From the cell containing the given text, extract its center point as (x, y) coordinate. 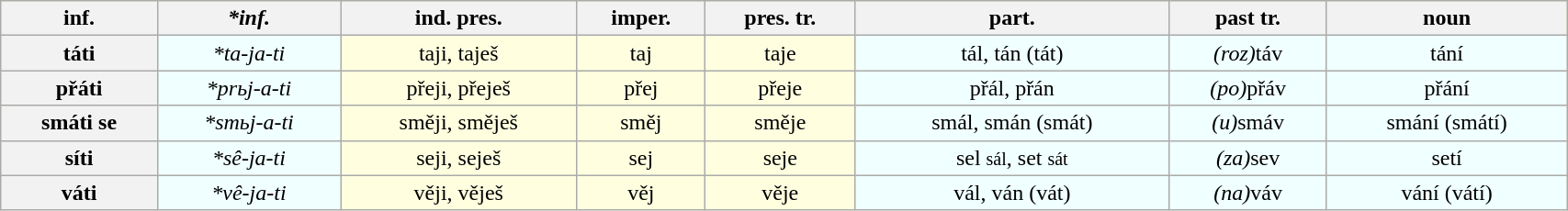
síti (79, 158)
smání (smátí) (1446, 123)
seje (781, 158)
táti (79, 53)
směje (781, 123)
věji, věješ (459, 193)
(po)přáv (1248, 88)
imper. (641, 18)
(za)sev (1248, 158)
věje (781, 193)
*prьj-a-ti (248, 88)
(u)smáv (1248, 123)
přej (641, 88)
směj (641, 123)
sej (641, 158)
ind. pres. (459, 18)
(na)váv (1248, 193)
pres. tr. (781, 18)
past tr. (1248, 18)
taji, taješ (459, 53)
noun (1446, 18)
*inf. (248, 18)
smál, smán (smát) (1012, 123)
smáti se (79, 123)
*vê-ja-ti (248, 193)
taj (641, 53)
*ta-ja-ti (248, 53)
setí (1446, 158)
přeji, přeješ (459, 88)
*smьj-a-ti (248, 123)
přání (1446, 88)
přál, přán (1012, 88)
přeje (781, 88)
sel sál, set sát (1012, 158)
*sê-ja-ti (248, 158)
(roz)táv (1248, 53)
tál, tán (tát) (1012, 53)
vál, ván (vát) (1012, 193)
vání (vátí) (1446, 193)
věj (641, 193)
váti (79, 193)
inf. (79, 18)
part. (1012, 18)
seji, seješ (459, 158)
směji, směješ (459, 123)
taje (781, 53)
tání (1446, 53)
přáti (79, 88)
